Extract the [X, Y] coordinate from the center of the cell holding the provided text.  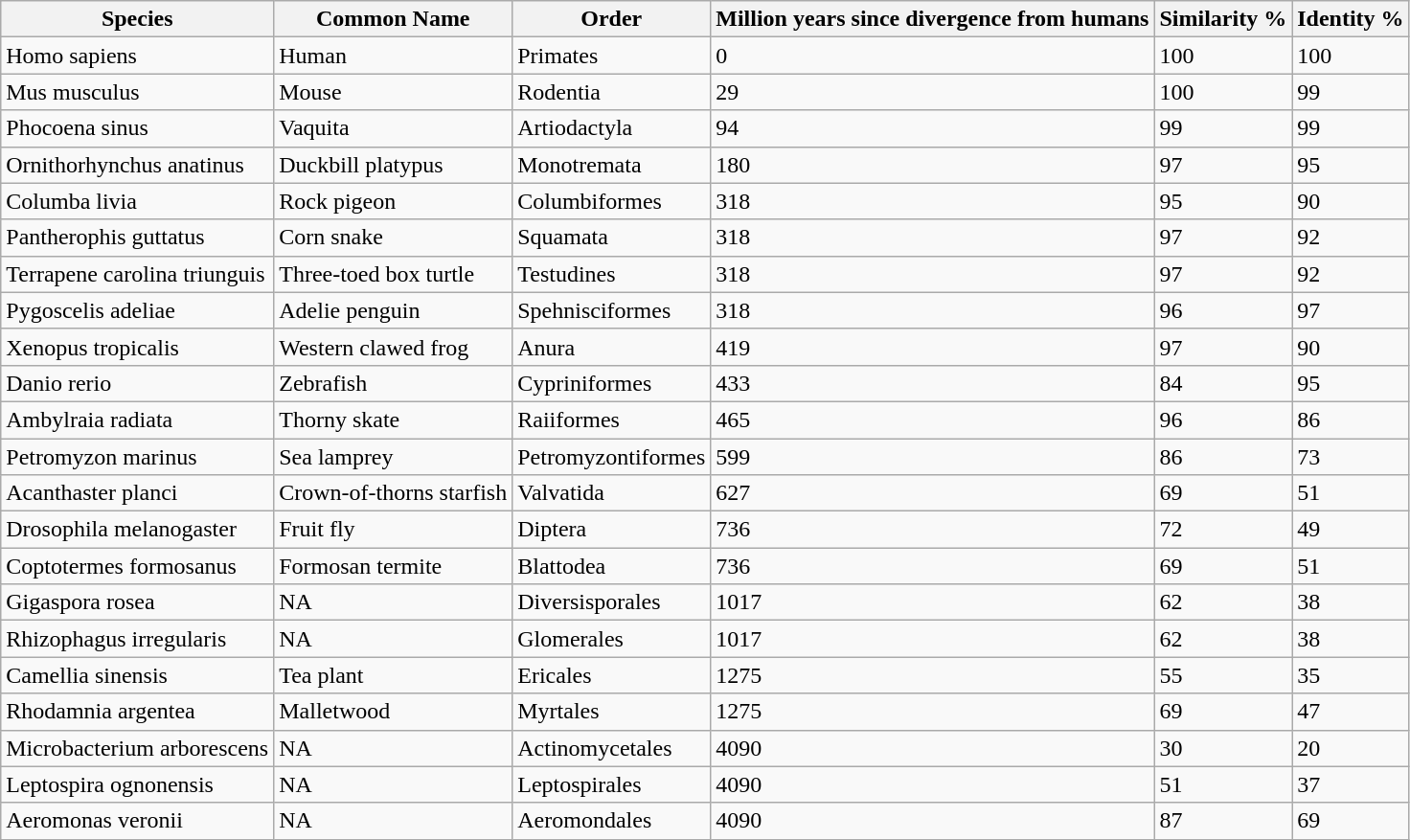
29 [933, 92]
Rhodamnia argentea [138, 712]
Leptospira ognonensis [138, 784]
Glomerales [611, 639]
Aeromonas veronii [138, 821]
Anura [611, 347]
Order [611, 19]
627 [933, 493]
Cypriniformes [611, 383]
47 [1351, 712]
Rodentia [611, 92]
Similarity % [1223, 19]
Malletwood [393, 712]
73 [1351, 457]
Fruit fly [393, 530]
465 [933, 420]
Human [393, 56]
Blattodea [611, 566]
Duckbill platypus [393, 165]
433 [933, 383]
419 [933, 347]
Ornithorhynchus anatinus [138, 165]
Artiodactyla [611, 128]
Identity % [1351, 19]
Testudines [611, 274]
Ambylraia radiata [138, 420]
Adelie penguin [393, 310]
Diversisporales [611, 602]
35 [1351, 675]
Columba livia [138, 201]
87 [1223, 821]
Primates [611, 56]
Crown-of-thorns starfish [393, 493]
Camellia sinensis [138, 675]
Zebrafish [393, 383]
Common Name [393, 19]
Tea plant [393, 675]
Coptotermes formosanus [138, 566]
37 [1351, 784]
Vaquita [393, 128]
Diptera [611, 530]
599 [933, 457]
Mus musculus [138, 92]
94 [933, 128]
Valvatida [611, 493]
Million years since divergence from humans [933, 19]
55 [1223, 675]
30 [1223, 748]
Thorny skate [393, 420]
Actinomycetales [611, 748]
Squamata [611, 238]
Danio rerio [138, 383]
Pantherophis guttatus [138, 238]
20 [1351, 748]
Xenopus tropicalis [138, 347]
Three-toed box turtle [393, 274]
84 [1223, 383]
Petromyzontiformes [611, 457]
Petromyzon marinus [138, 457]
Pygoscelis adeliae [138, 310]
Sea lamprey [393, 457]
Raiiformes [611, 420]
Spehnisciformes [611, 310]
Myrtales [611, 712]
Corn snake [393, 238]
Western clawed frog [393, 347]
Gigaspora rosea [138, 602]
Formosan termite [393, 566]
Aeromondales [611, 821]
Leptospirales [611, 784]
180 [933, 165]
Rhizophagus irregularis [138, 639]
Rock pigeon [393, 201]
49 [1351, 530]
Columbiformes [611, 201]
Phocoena sinus [138, 128]
0 [933, 56]
72 [1223, 530]
Homo sapiens [138, 56]
Terrapene carolina triunguis [138, 274]
Acanthaster planci [138, 493]
Microbacterium arborescens [138, 748]
Monotremata [611, 165]
Mouse [393, 92]
Ericales [611, 675]
Drosophila melanogaster [138, 530]
Species [138, 19]
